Scan for the cell matching the given text and deliver its [x, y] coordinate at center. 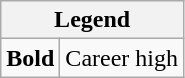
Career high [122, 58]
Legend [92, 20]
Bold [30, 58]
